Return [x, y] of the center of cell containing provided text 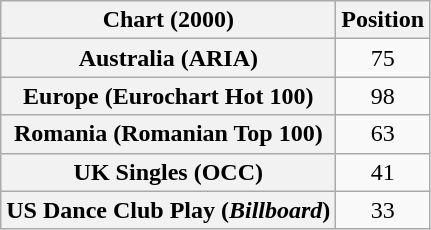
UK Singles (OCC) [168, 172]
63 [383, 134]
Australia (ARIA) [168, 58]
33 [383, 210]
Chart (2000) [168, 20]
Europe (Eurochart Hot 100) [168, 96]
41 [383, 172]
US Dance Club Play (Billboard) [168, 210]
75 [383, 58]
Position [383, 20]
98 [383, 96]
Romania (Romanian Top 100) [168, 134]
